Provide the (x, y) coordinate of the cell's center where the given text is located.  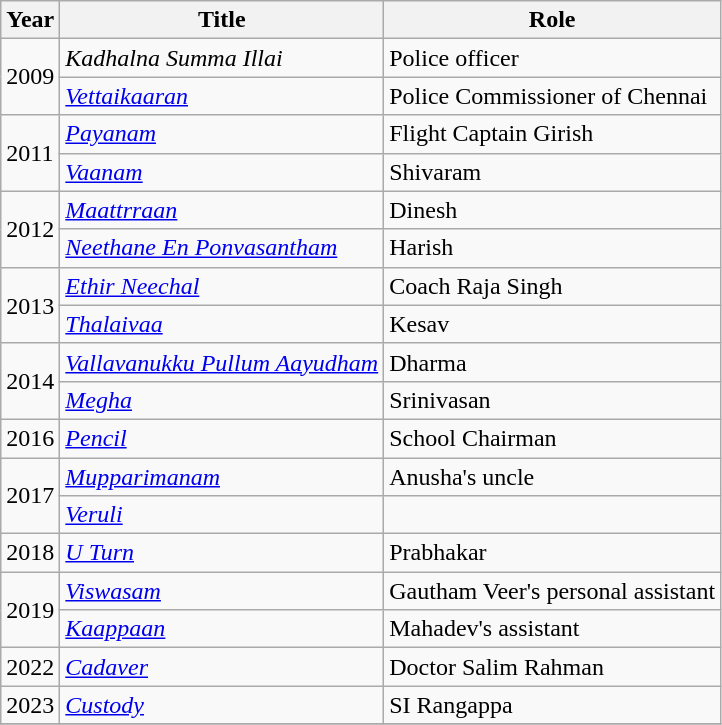
Role (552, 20)
School Chairman (552, 438)
Viswasam (222, 591)
Police officer (552, 58)
U Turn (222, 553)
Year (30, 20)
Megha (222, 400)
2014 (30, 381)
Mahadev's assistant (552, 629)
2023 (30, 705)
Veruli (222, 515)
Police Commissioner of Chennai (552, 96)
Neethane En Ponvasantham (222, 248)
Flight Captain Girish (552, 134)
Kadhalna Summa Illai (222, 58)
Gautham Veer's personal assistant (552, 591)
Doctor Salim Rahman (552, 667)
Harish (552, 248)
Pencil (222, 438)
SI Rangappa (552, 705)
Title (222, 20)
Vaanam (222, 172)
Kesav (552, 324)
2018 (30, 553)
Coach Raja Singh (552, 286)
2022 (30, 667)
Vallavanukku Pullum Aayudham (222, 362)
2019 (30, 610)
Shivaram (552, 172)
Prabhakar (552, 553)
Srinivasan (552, 400)
Maattrraan (222, 210)
2013 (30, 305)
Mupparimanam (222, 477)
2016 (30, 438)
Cadaver (222, 667)
Dharma (552, 362)
Anusha's uncle (552, 477)
Payanam (222, 134)
Vettaikaaran (222, 96)
2011 (30, 153)
2012 (30, 229)
Thalaivaa (222, 324)
Dinesh (552, 210)
2017 (30, 496)
Kaappaan (222, 629)
Ethir Neechal (222, 286)
2009 (30, 77)
Custody (222, 705)
